Extract the [X, Y] coordinate from the center of the cell holding the provided text.  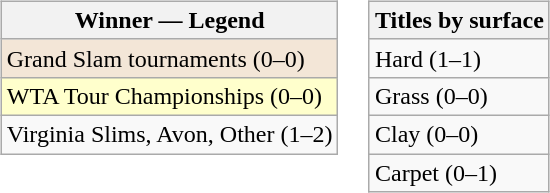
Clay (0–0) [459, 134]
Grass (0–0) [459, 96]
WTA Tour Championships (0–0) [170, 96]
Carpet (0–1) [459, 173]
Grand Slam tournaments (0–0) [170, 58]
Winner — Legend [170, 20]
Titles by surface [459, 20]
Hard (1–1) [459, 58]
Virginia Slims, Avon, Other (1–2) [170, 134]
